Detect which cell encompasses the target text, then output its [X, Y] center coordinate. 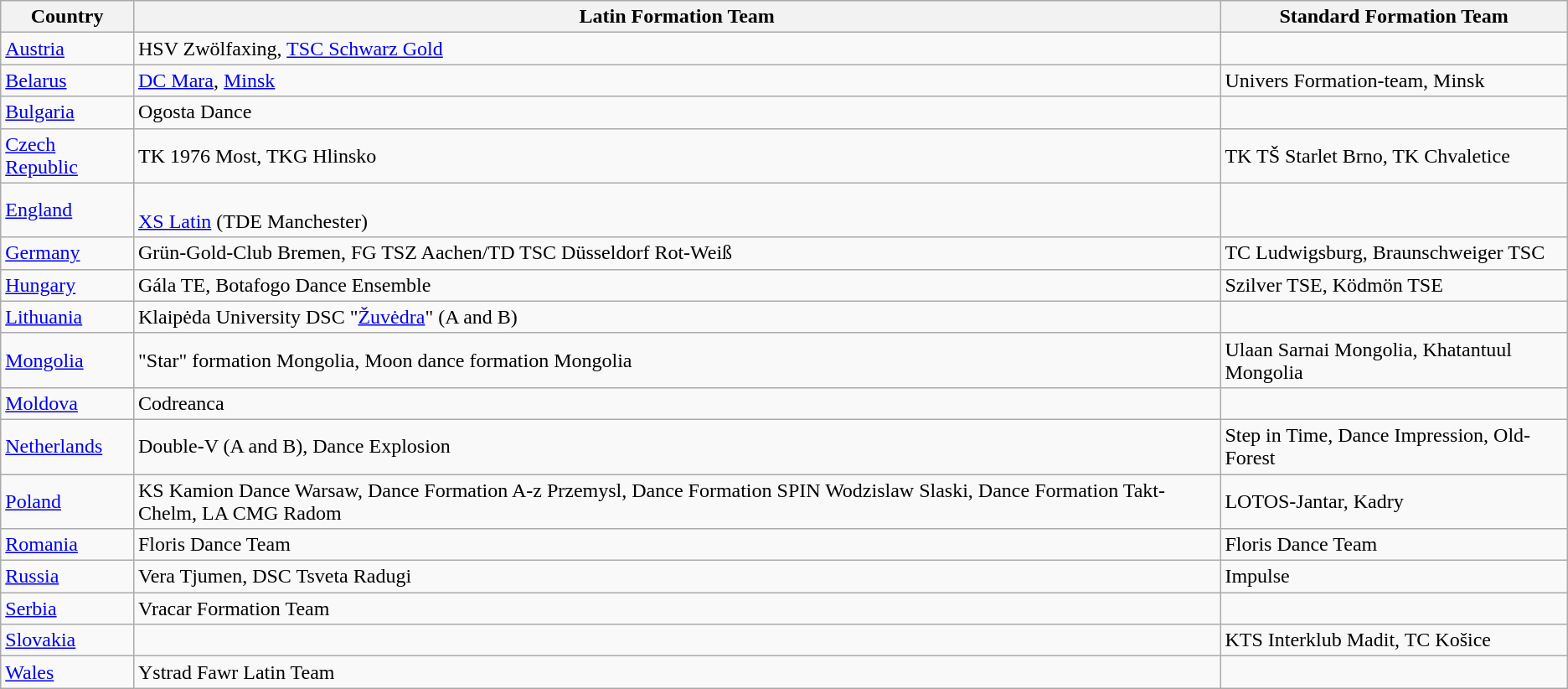
Hungary [67, 285]
Szilver TSE, Ködmön TSE [1394, 285]
DC Mara, Minsk [677, 80]
Ogosta Dance [677, 112]
Romania [67, 545]
HSV Zwölfaxing, TSC Schwarz Gold [677, 49]
Ulaan Sarnai Mongolia, Khatantuul Mongolia [1394, 360]
Slovakia [67, 640]
Impulse [1394, 577]
Austria [67, 49]
Netherlands [67, 446]
Grün-Gold-Club Bremen, FG TSZ Aachen/TD TSC Düsseldorf Rot-Weiß [677, 253]
Wales [67, 672]
Ystrad Fawr Latin Team [677, 672]
Univers Formation-team, Minsk [1394, 80]
TK 1976 Most, TKG Hlinsko [677, 156]
Codreanca [677, 403]
Belarus [67, 80]
KS Kamion Dance Warsaw, Dance Formation A-z Przemysl, Dance Formation SPIN Wodzislaw Slaski, Dance Formation Takt-Chelm, LA CMG Radom [677, 501]
Mongolia [67, 360]
Russia [67, 577]
Bulgaria [67, 112]
Czech Republic [67, 156]
Lithuania [67, 317]
TC Ludwigsburg, Braunschweiger TSC [1394, 253]
Germany [67, 253]
Poland [67, 501]
Serbia [67, 609]
Step in Time, Dance Impression, Old-Forest [1394, 446]
England [67, 210]
Vracar Formation Team [677, 609]
Latin Formation Team [677, 17]
KTS Interklub Madit, TC Košice [1394, 640]
Double-V (A and B), Dance Explosion [677, 446]
"Star" formation Mongolia, Moon dance formation Mongolia [677, 360]
Standard Formation Team [1394, 17]
XS Latin (TDE Manchester) [677, 210]
Moldova [67, 403]
Vera Tjumen, DSC Tsveta Radugi [677, 577]
LOTOS-Jantar, Kadry [1394, 501]
Klaipėda University DSC "Žuvėdra" (A and B) [677, 317]
Gála TE, Botafogo Dance Ensemble [677, 285]
TK TŠ Starlet Brno, TK Chvaletice [1394, 156]
Country [67, 17]
